Output the [x, y] coordinate of the center of the cell containing the given text.  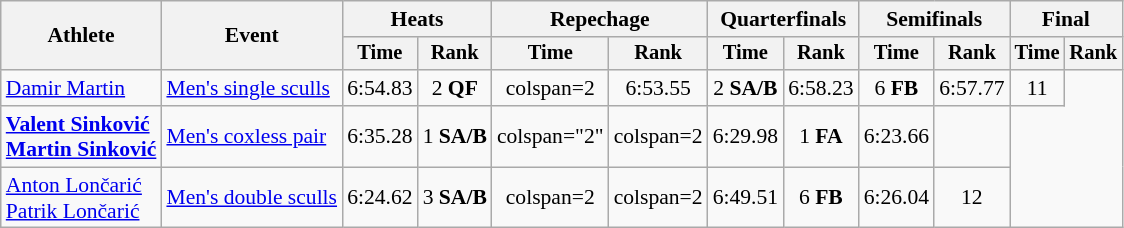
Semifinals [934, 19]
6:58.23 [820, 88]
Anton LončarićPatrik Lončarić [82, 198]
1 SA/B [455, 136]
Valent SinkovićMartin Sinković [82, 136]
6:54.83 [380, 88]
1 FA [820, 136]
Men's coxless pair [252, 136]
Heats [417, 19]
Athlete [82, 36]
11 [1038, 88]
6:35.28 [380, 136]
6:49.51 [746, 198]
6:26.04 [896, 198]
12 [972, 198]
6:53.55 [658, 88]
2 SA/B [746, 88]
6:57.77 [972, 88]
6:24.62 [380, 198]
Men's double sculls [252, 198]
6:23.66 [896, 136]
Quarterfinals [784, 19]
3 SA/B [455, 198]
Men's single sculls [252, 88]
Repechage [600, 19]
6:29.98 [746, 136]
colspan="2" [550, 136]
Final [1066, 19]
Damir Martin [82, 88]
Event [252, 36]
2 QF [455, 88]
